Detect which cell encompasses the target text, then output its (X, Y) center coordinate. 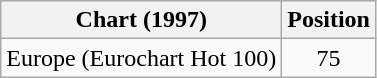
Europe (Eurochart Hot 100) (142, 58)
Position (329, 20)
Chart (1997) (142, 20)
75 (329, 58)
